Pinpoint the cell where the given text exists, returning its (x, y) midpoint coordinate. 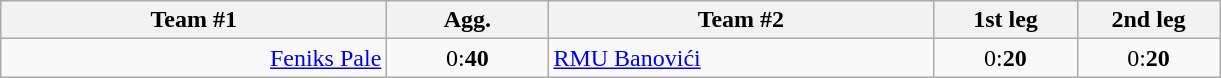
1st leg (1006, 20)
Team #1 (194, 20)
Feniks Pale (194, 58)
0:40 (468, 58)
2nd leg (1148, 20)
Agg. (468, 20)
Team #2 (741, 20)
RMU Banovići (741, 58)
